Pinpoint the cell where the given text exists, returning its [x, y] midpoint coordinate. 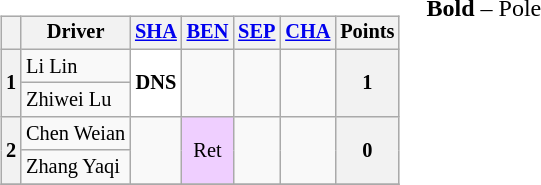
2 [11, 150]
BEN [208, 33]
Zhiwei Lu [76, 100]
DNS [156, 82]
Chen Weian [76, 134]
Li Lin [76, 66]
Zhang Yaqi [76, 167]
SEP [256, 33]
CHA [308, 33]
0 [367, 150]
Ret [208, 150]
SHA [156, 33]
Points [367, 33]
Driver [76, 33]
